Scan for the cell matching the given text and deliver its [X, Y] coordinate at center. 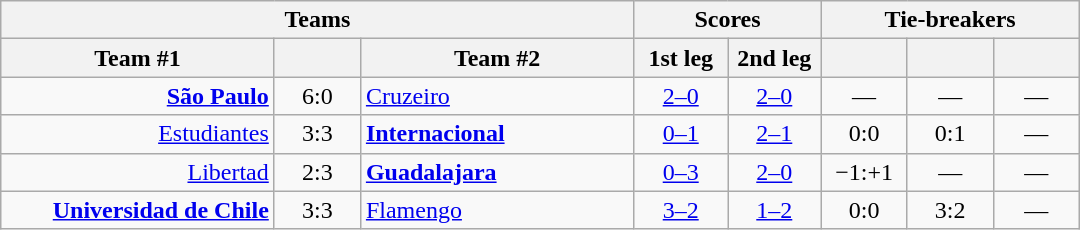
0–1 [681, 134]
2nd leg [775, 58]
2:3 [317, 172]
0:1 [950, 134]
Libertad [138, 172]
0–3 [681, 172]
Scores [728, 20]
Team #2 [497, 58]
3:2 [950, 210]
1–2 [775, 210]
Internacional [497, 134]
Cruzeiro [497, 96]
Universidad de Chile [138, 210]
Flamengo [497, 210]
Tie-breakers [950, 20]
Team #1 [138, 58]
2–1 [775, 134]
Teams [318, 20]
Guadalajara [497, 172]
3–2 [681, 210]
1st leg [681, 58]
−1:+1 [864, 172]
São Paulo [138, 96]
6:0 [317, 96]
Estudiantes [138, 134]
